Return the (x, y) coordinate for the center point of the cell that contains the specified text.  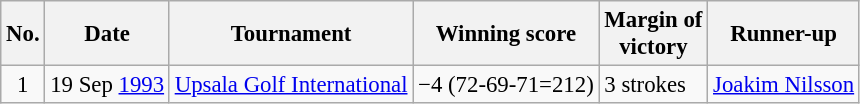
1 (23, 85)
−4 (72-69-71=212) (506, 85)
Margin ofvictory (654, 34)
Tournament (290, 34)
19 Sep 1993 (107, 85)
Runner-up (784, 34)
Winning score (506, 34)
No. (23, 34)
Date (107, 34)
Joakim Nilsson (784, 85)
Upsala Golf International (290, 85)
3 strokes (654, 85)
